Return the [x, y] coordinate for the center point of the cell that contains the specified text.  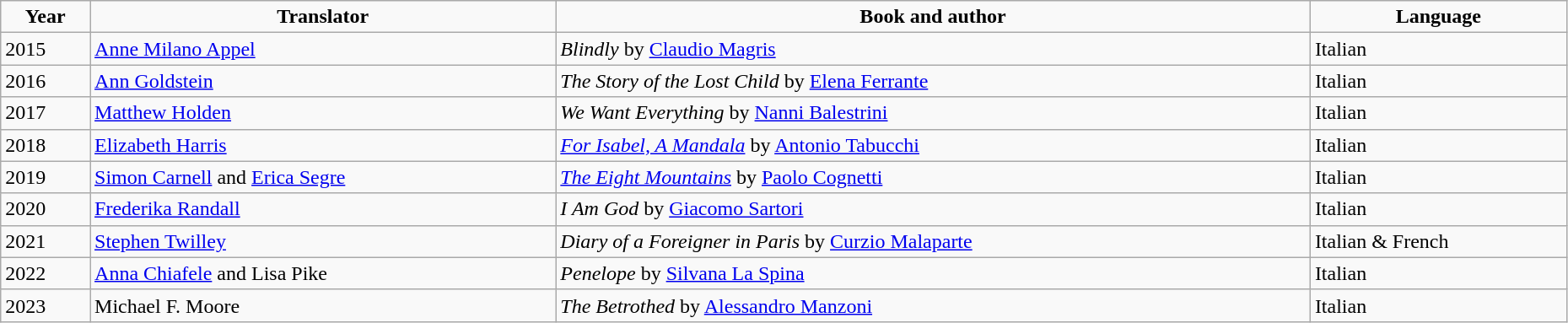
2021 [46, 241]
The Betrothed by Alessandro Manzoni [933, 305]
I Am God by Giacomo Sartori [933, 209]
The Eight Mountains by Paolo Cognetti [933, 177]
Simon Carnell and Erica Segre [323, 177]
2016 [46, 81]
Stephen Twilley [323, 241]
2020 [46, 209]
2022 [46, 273]
We Want Everything by Nanni Balestrini [933, 113]
2023 [46, 305]
Translator [323, 17]
The Story of the Lost Child by Elena Ferrante [933, 81]
Anna Chiafele and Lisa Pike [323, 273]
2018 [46, 145]
2017 [46, 113]
Blindly by Claudio Magris [933, 49]
Elizabeth Harris [323, 145]
2019 [46, 177]
Italian & French [1438, 241]
Michael F. Moore [323, 305]
Language [1438, 17]
Diary of a Foreigner in Paris by Curzio Malaparte [933, 241]
Anne Milano Appel [323, 49]
Book and author [933, 17]
Ann Goldstein [323, 81]
Year [46, 17]
Matthew Holden [323, 113]
Penelope by Silvana La Spina [933, 273]
Frederika Randall [323, 209]
For Isabel, A Mandala by Antonio Tabucchi [933, 145]
2015 [46, 49]
